From the cell containing the given text, extract its center point as (X, Y) coordinate. 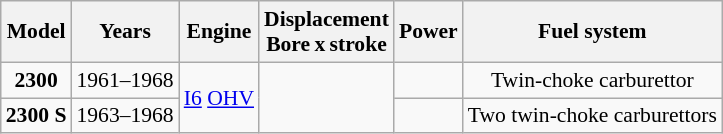
DisplacementBore x stroke (326, 32)
2300 (36, 80)
Years (124, 32)
I6 OHV (219, 98)
Engine (219, 32)
1963–1968 (124, 116)
2300 S (36, 116)
1961–1968 (124, 80)
Model (36, 32)
Power (428, 32)
Twin-choke carburettor (592, 80)
Fuel system (592, 32)
Two twin-choke carburettors (592, 116)
